Detect which cell encompasses the target text, then output its [x, y] center coordinate. 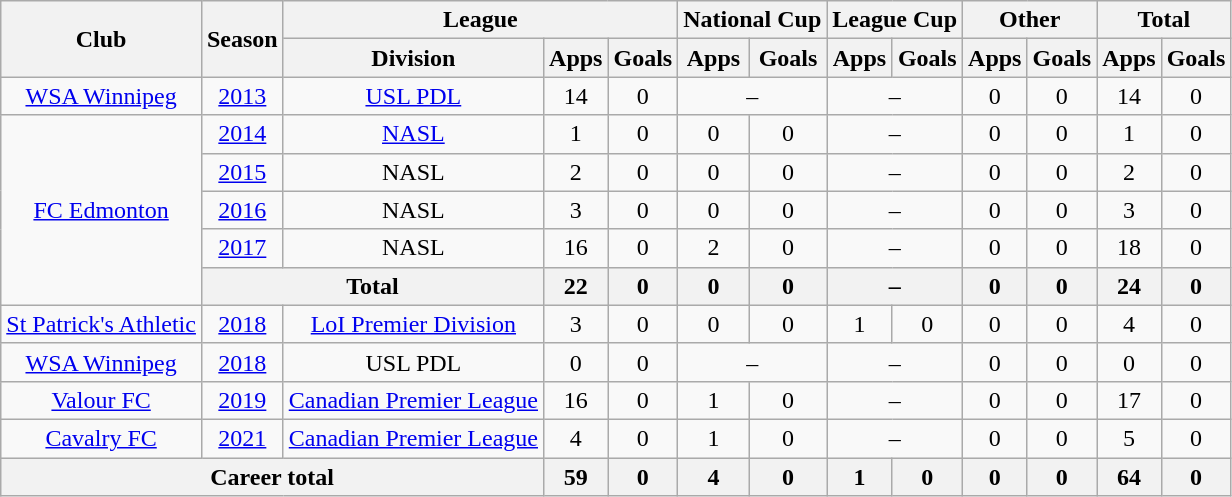
League Cup [895, 20]
2015 [242, 172]
24 [1129, 286]
National Cup [752, 20]
2016 [242, 210]
League [480, 20]
5 [1129, 438]
18 [1129, 248]
FC Edmonton [102, 210]
Career total [272, 477]
Valour FC [102, 400]
22 [576, 286]
Season [242, 39]
17 [1129, 400]
2013 [242, 96]
LoI Premier Division [413, 324]
64 [1129, 477]
2014 [242, 134]
2019 [242, 400]
St Patrick's Athletic [102, 324]
Cavalry FC [102, 438]
2021 [242, 438]
2017 [242, 248]
Division [413, 58]
59 [576, 477]
Other [1030, 20]
Club [102, 39]
